Return [x, y] of the center of cell containing provided text 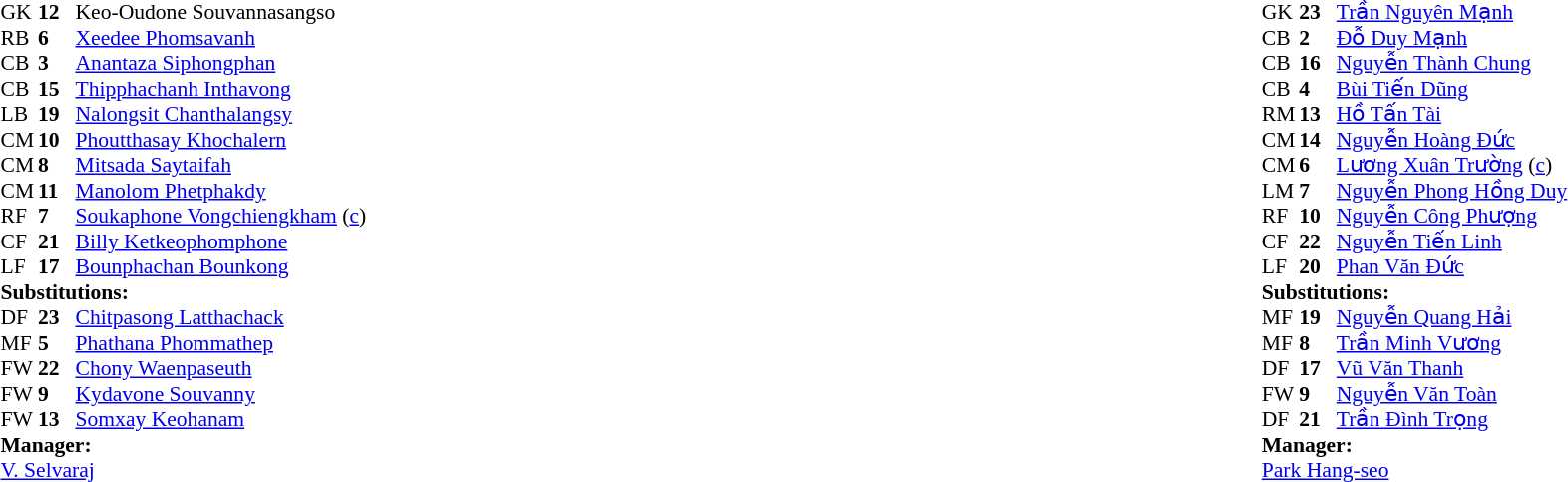
Nguyễn Thành Chung [1452, 63]
Soukaphone Vongchiengkham (c) [221, 217]
Chony Waenpaseuth [221, 368]
2 [1318, 38]
Bounphachan Bounkong [221, 266]
Đỗ Duy Mạnh [1452, 38]
Vũ Văn Thanh [1452, 368]
Hồ Tấn Tài [1452, 115]
LB [19, 115]
3 [57, 63]
4 [1318, 89]
14 [1318, 140]
Phoutthasay Khochalern [221, 140]
RM [1281, 115]
Nguyễn Quang Hải [1452, 318]
Bùi Tiến Dũng [1452, 89]
Nguyễn Tiến Linh [1452, 241]
Manolom Phetphakdy [221, 191]
RB [19, 38]
16 [1318, 63]
Chitpasong Latthachack [221, 318]
Nguyễn Hoàng Đức [1452, 140]
Nguyễn Văn Toàn [1452, 394]
Phathana Phommathep [221, 343]
LM [1281, 191]
Lương Xuân Trường (c) [1452, 165]
11 [57, 191]
Trần Đình Trọng [1452, 420]
Nguyễn Phong Hồng Duy [1452, 191]
5 [57, 343]
Trần Nguyên Mạnh [1452, 13]
15 [57, 89]
Anantaza Siphongphan [221, 63]
Trần Minh Vương [1452, 343]
Nalongsit Chanthalangsy [221, 115]
12 [57, 13]
Mitsada Saytaifah [221, 165]
Thipphachanh Inthavong [221, 89]
Xeedee Phomsavanh [221, 38]
Phan Văn Đức [1452, 266]
Nguyễn Công Phượng [1452, 217]
Somxay Keohanam [221, 420]
20 [1318, 266]
Billy Ketkeophomphone [221, 241]
Keo-Oudone Souvannasangso [221, 13]
Kydavone Souvanny [221, 394]
